Return the (X, Y) coordinate for the center point of the cell that contains the specified text.  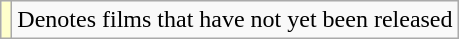
Denotes films that have not yet been released (235, 20)
